Detect which cell encompasses the target text, then output its (x, y) center coordinate. 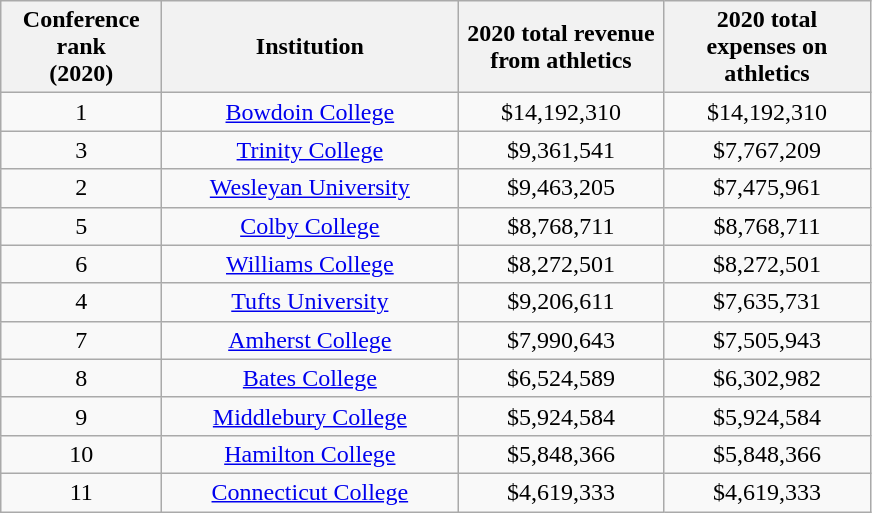
8 (82, 378)
$7,635,731 (767, 302)
$6,524,589 (561, 378)
3 (82, 150)
$7,475,961 (767, 188)
4 (82, 302)
2020 total revenue from athletics (561, 47)
$7,767,209 (767, 150)
Trinity College (310, 150)
Hamilton College (310, 454)
2020 total expenses on athletics (767, 47)
Colby College (310, 226)
6 (82, 264)
Connecticut College (310, 492)
$7,990,643 (561, 340)
10 (82, 454)
Williams College (310, 264)
$9,206,611 (561, 302)
$7,505,943 (767, 340)
Tufts University (310, 302)
7 (82, 340)
9 (82, 416)
Conference rank(2020) (82, 47)
$9,463,205 (561, 188)
$9,361,541 (561, 150)
Wesleyan University (310, 188)
Bowdoin College (310, 112)
Institution (310, 47)
$6,302,982 (767, 378)
1 (82, 112)
Middlebury College (310, 416)
Bates College (310, 378)
11 (82, 492)
2 (82, 188)
Amherst College (310, 340)
5 (82, 226)
